Search for the cell housing the specified text and yield its [X, Y] center coordinate. 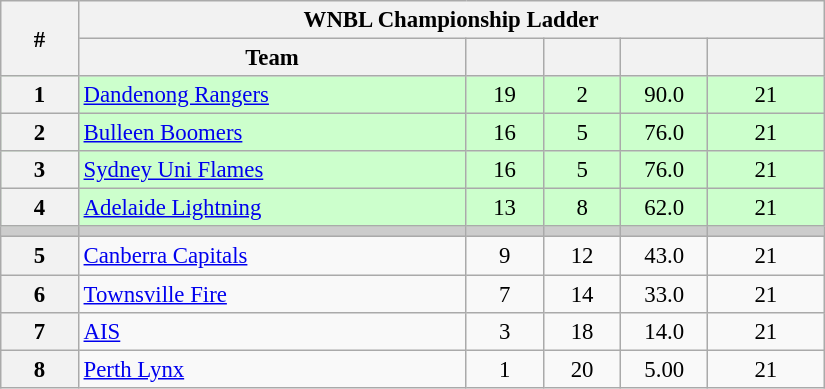
90.0 [664, 95]
5.00 [664, 369]
AIS [272, 331]
Canberra Capitals [272, 256]
# [40, 38]
43.0 [664, 256]
Bulleen Boomers [272, 133]
20 [582, 369]
12 [582, 256]
Dandenong Rangers [272, 95]
6 [40, 294]
Perth Lynx [272, 369]
13 [505, 208]
18 [582, 331]
Team [272, 58]
WNBL Championship Ladder [451, 20]
14 [582, 294]
14.0 [664, 331]
4 [40, 208]
Townsville Fire [272, 294]
19 [505, 95]
Sydney Uni Flames [272, 170]
9 [505, 256]
33.0 [664, 294]
62.0 [664, 208]
Adelaide Lightning [272, 208]
